Output the [X, Y] coordinate of the center of the cell containing the given text.  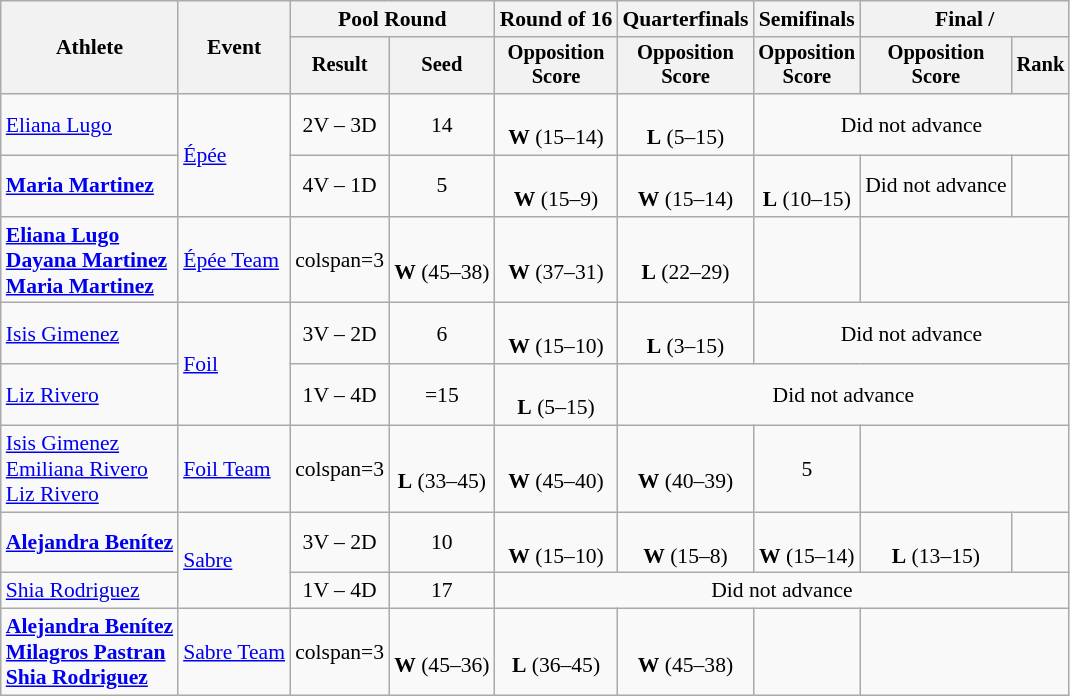
Eliana LugoDayana MartinezMaria Martinez [90, 260]
W (37–31) [556, 260]
Event [234, 48]
Quarterfinals [685, 19]
Isis Gimenez [90, 334]
W (15–8) [685, 542]
Isis GimenezEmiliana RiveroLiz Rivero [90, 470]
Semifinals [806, 19]
W (45–40) [556, 470]
Athlete [90, 48]
Épée Team [234, 260]
Shia Rodriguez [90, 591]
Épée [234, 155]
Foil [234, 364]
L (13–15) [936, 542]
2V – 3D [340, 124]
L (33–45) [442, 470]
L (10–15) [806, 186]
Pool Round [392, 19]
Liz Rivero [90, 394]
W (45–36) [442, 652]
W (40–39) [685, 470]
Seed [442, 66]
Round of 16 [556, 19]
Alejandra Benítez [90, 542]
14 [442, 124]
Rank [1041, 66]
Maria Martinez [90, 186]
Foil Team [234, 470]
Sabre Team [234, 652]
Final / [964, 19]
6 [442, 334]
L (3–15) [685, 334]
W (15–9) [556, 186]
Sabre [234, 560]
L (36–45) [556, 652]
Alejandra BenítezMilagros PastranShia Rodriguez [90, 652]
17 [442, 591]
10 [442, 542]
Result [340, 66]
4V – 1D [340, 186]
L (22–29) [685, 260]
Eliana Lugo [90, 124]
=15 [442, 394]
